Extract the [X, Y] coordinate from the center of the cell holding the provided text.  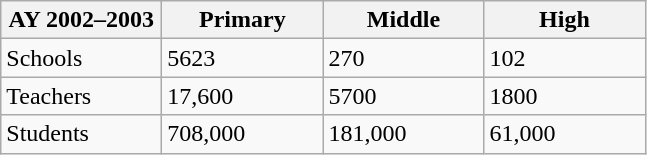
High [564, 20]
Middle [404, 20]
17,600 [242, 96]
Teachers [82, 96]
1800 [564, 96]
61,000 [564, 134]
Students [82, 134]
708,000 [242, 134]
Primary [242, 20]
181,000 [404, 134]
AY 2002–2003 [82, 20]
5623 [242, 58]
Schools [82, 58]
102 [564, 58]
270 [404, 58]
5700 [404, 96]
